Detect which cell encompasses the target text, then output its (x, y) center coordinate. 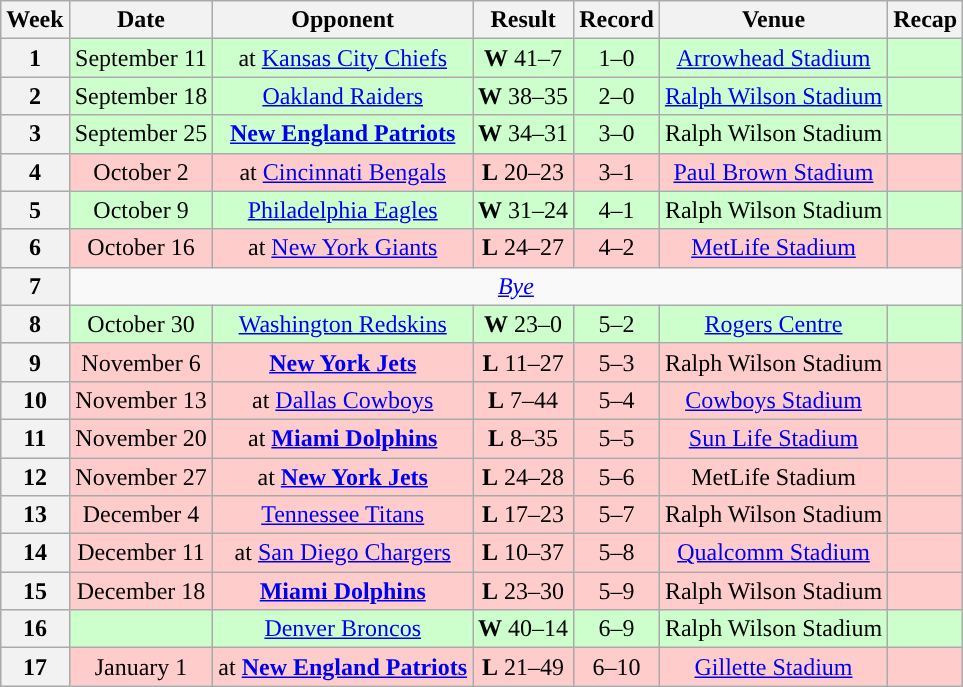
October 2 (141, 172)
4–2 (617, 248)
L 10–37 (524, 553)
Recap (926, 20)
November 27 (141, 477)
September 18 (141, 96)
Opponent (343, 20)
L 8–35 (524, 438)
4 (35, 172)
12 (35, 477)
Tennessee Titans (343, 515)
15 (35, 591)
L 23–30 (524, 591)
8 (35, 324)
November 13 (141, 400)
5–7 (617, 515)
Venue (773, 20)
3–0 (617, 134)
L 11–27 (524, 362)
5–9 (617, 591)
Miami Dolphins (343, 591)
November 20 (141, 438)
at Dallas Cowboys (343, 400)
Week (35, 20)
5–3 (617, 362)
W 31–24 (524, 210)
3–1 (617, 172)
at San Diego Chargers (343, 553)
1–0 (617, 58)
Oakland Raiders (343, 96)
L 17–23 (524, 515)
5–8 (617, 553)
Record (617, 20)
Arrowhead Stadium (773, 58)
4–1 (617, 210)
1 (35, 58)
L 7–44 (524, 400)
at Miami Dolphins (343, 438)
Paul Brown Stadium (773, 172)
6 (35, 248)
5–4 (617, 400)
16 (35, 629)
Rogers Centre (773, 324)
W 23–0 (524, 324)
January 1 (141, 667)
December 4 (141, 515)
Philadelphia Eagles (343, 210)
W 34–31 (524, 134)
W 40–14 (524, 629)
5–2 (617, 324)
11 (35, 438)
5 (35, 210)
Denver Broncos (343, 629)
W 38–35 (524, 96)
L 24–28 (524, 477)
L 20–23 (524, 172)
17 (35, 667)
13 (35, 515)
New England Patriots (343, 134)
Result (524, 20)
6–10 (617, 667)
L 21–49 (524, 667)
W 41–7 (524, 58)
7 (35, 286)
Gillette Stadium (773, 667)
December 18 (141, 591)
September 25 (141, 134)
3 (35, 134)
Washington Redskins (343, 324)
L 24–27 (524, 248)
2–0 (617, 96)
at New England Patriots (343, 667)
at New York Jets (343, 477)
2 (35, 96)
Bye (516, 286)
5–6 (617, 477)
October 9 (141, 210)
5–5 (617, 438)
New York Jets (343, 362)
10 (35, 400)
6–9 (617, 629)
October 16 (141, 248)
at New York Giants (343, 248)
September 11 (141, 58)
October 30 (141, 324)
9 (35, 362)
at Cincinnati Bengals (343, 172)
December 11 (141, 553)
Date (141, 20)
14 (35, 553)
November 6 (141, 362)
at Kansas City Chiefs (343, 58)
Cowboys Stadium (773, 400)
Sun Life Stadium (773, 438)
Qualcomm Stadium (773, 553)
